Extract the [x, y] coordinate from the center of the cell holding the provided text.  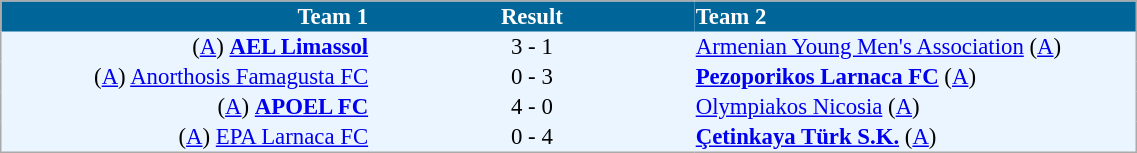
0 - 4 [532, 137]
Pezoporikos Larnaca FC (A) [916, 77]
Çetinkaya Türk S.K. (A) [916, 137]
3 - 1 [532, 47]
0 - 3 [532, 77]
(A) Anorthosis Famagusta FC [186, 77]
Team 1 [186, 16]
4 - 0 [532, 107]
(A) AEL Limassol [186, 47]
Armenian Young Men's Association (A) [916, 47]
Result [532, 16]
Team 2 [916, 16]
(A) APOEL FC [186, 107]
(A) EPA Larnaca FC [186, 137]
Olympiakos Nicosia (A) [916, 107]
